Locate the cell with the specified text and output its (X, Y) center coordinate. 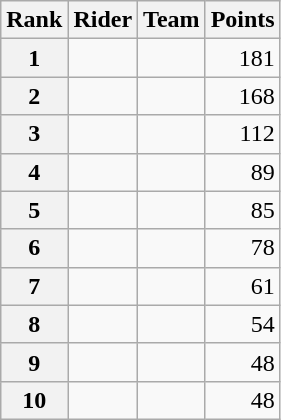
8 (34, 324)
61 (242, 286)
78 (242, 248)
85 (242, 210)
6 (34, 248)
9 (34, 362)
Points (242, 20)
2 (34, 96)
5 (34, 210)
181 (242, 58)
54 (242, 324)
Rank (34, 20)
4 (34, 172)
7 (34, 286)
89 (242, 172)
3 (34, 134)
Team (172, 20)
10 (34, 400)
168 (242, 96)
112 (242, 134)
1 (34, 58)
Rider (103, 20)
